Return (x, y) of the center of cell containing provided text 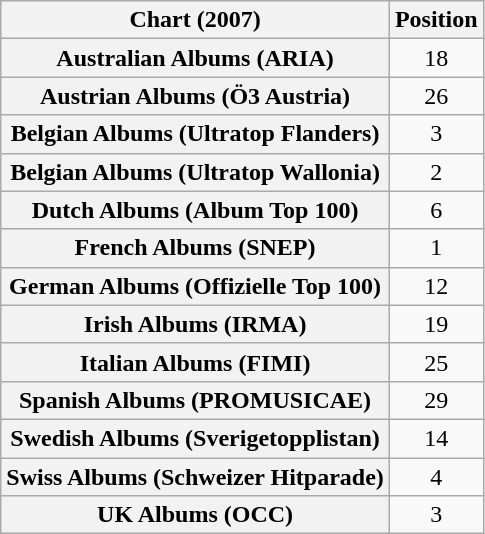
Position (436, 20)
18 (436, 58)
26 (436, 96)
UK Albums (OCC) (196, 515)
German Albums (Offizielle Top 100) (196, 286)
19 (436, 324)
Irish Albums (IRMA) (196, 324)
Spanish Albums (PROMUSICAE) (196, 400)
Swedish Albums (Sverigetopplistan) (196, 438)
Chart (2007) (196, 20)
29 (436, 400)
Austrian Albums (Ö3 Austria) (196, 96)
14 (436, 438)
2 (436, 172)
Italian Albums (FIMI) (196, 362)
6 (436, 210)
25 (436, 362)
Swiss Albums (Schweizer Hitparade) (196, 477)
1 (436, 248)
12 (436, 286)
Australian Albums (ARIA) (196, 58)
4 (436, 477)
Dutch Albums (Album Top 100) (196, 210)
Belgian Albums (Ultratop Wallonia) (196, 172)
French Albums (SNEP) (196, 248)
Belgian Albums (Ultratop Flanders) (196, 134)
